Search for the cell housing the specified text and yield its [x, y] center coordinate. 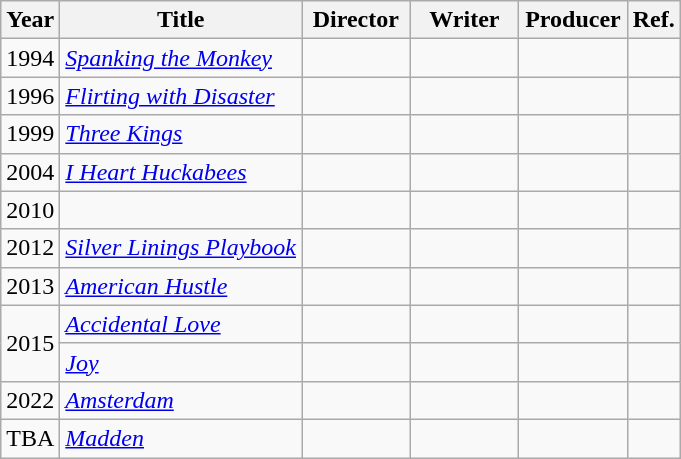
2013 [30, 286]
Title [181, 20]
1996 [30, 96]
1994 [30, 58]
Writer [464, 20]
2004 [30, 172]
Amsterdam [181, 400]
2012 [30, 248]
2015 [30, 343]
2010 [30, 210]
Year [30, 20]
TBA [30, 438]
Spanking the Monkey [181, 58]
Silver Linings Playbook [181, 248]
I Heart Huckabees [181, 172]
Director [356, 20]
Producer [574, 20]
Flirting with Disaster [181, 96]
Accidental Love [181, 324]
2022 [30, 400]
American Hustle [181, 286]
1999 [30, 134]
Three Kings [181, 134]
Ref. [654, 20]
Joy [181, 362]
Madden [181, 438]
